Return the (X, Y) coordinate for the center point of the cell that contains the specified text.  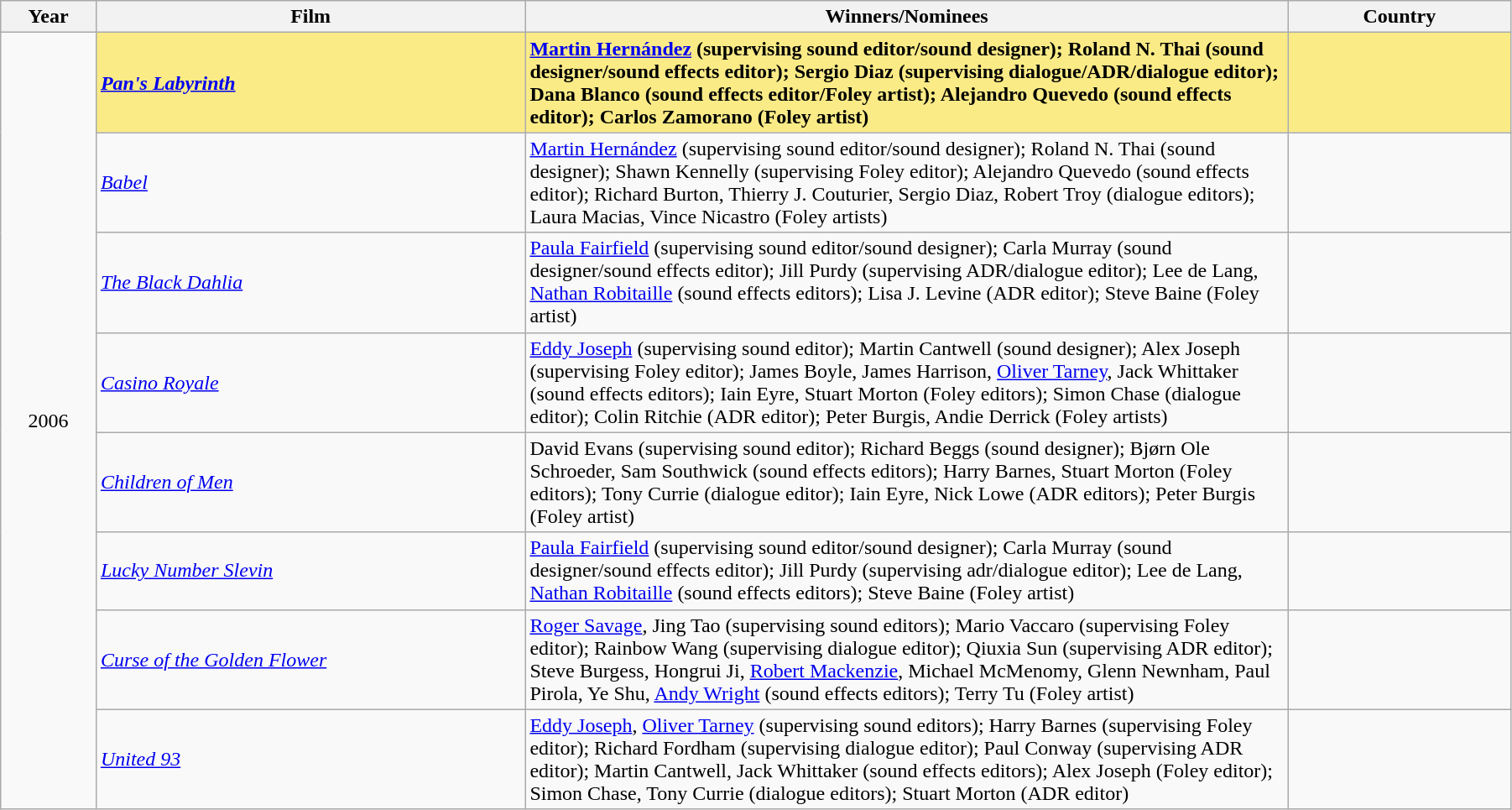
The Black Dahlia (310, 282)
Pan's Labyrinth (310, 82)
Winners/Nominees (906, 17)
Year (49, 17)
Film (310, 17)
Children of Men (310, 482)
Curse of the Golden Flower (310, 660)
Babel (310, 183)
2006 (49, 421)
United 93 (310, 759)
Lucky Number Slevin (310, 571)
Casino Royale (310, 383)
Country (1400, 17)
